For the text-containing cell, return its midpoint in (X, Y) coordinate format. 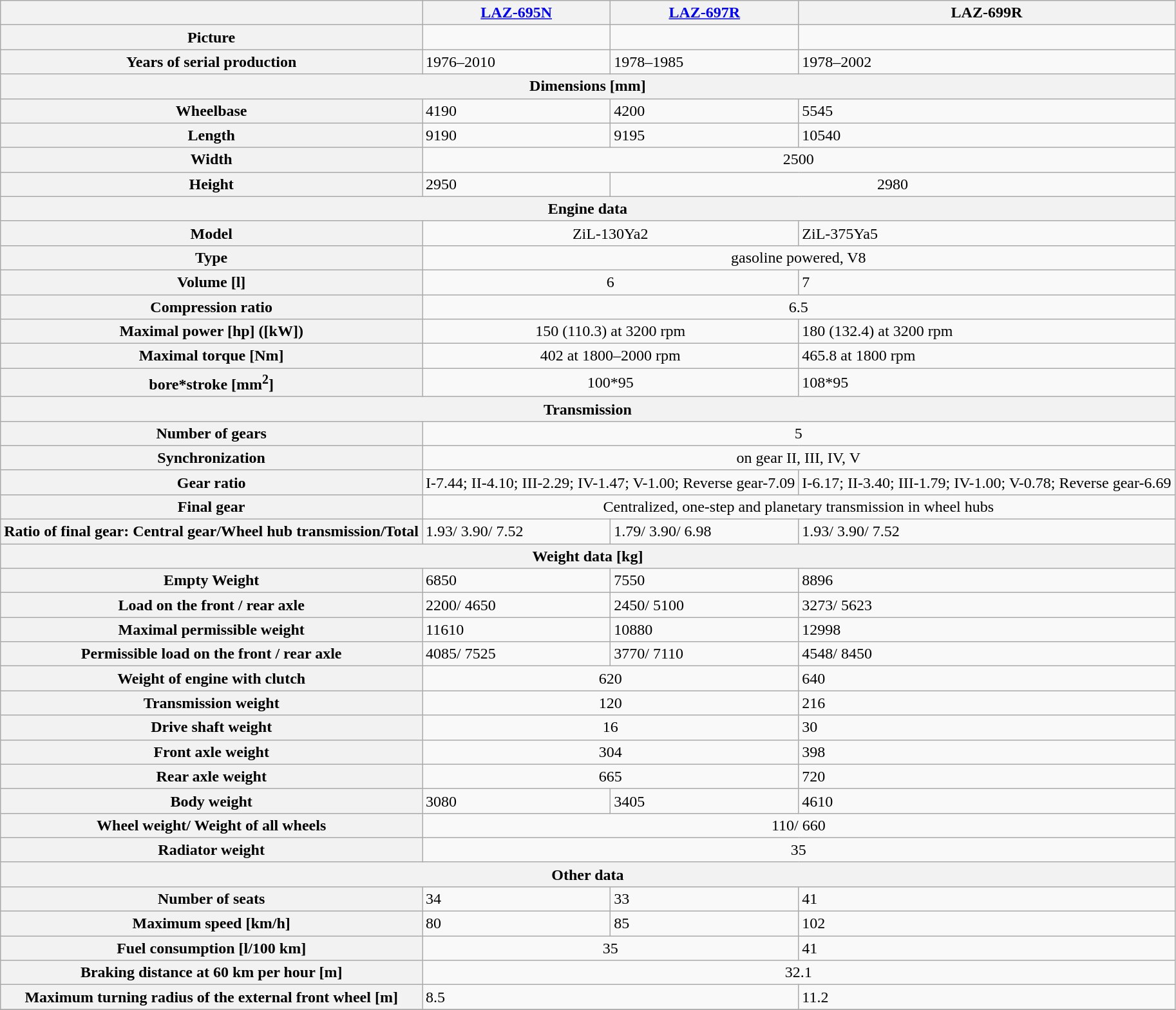
1978–1985 (705, 62)
Synchronization (211, 458)
Body weight (211, 801)
Transmission weight (211, 703)
8896 (987, 581)
640 (987, 678)
Maximal power [hp] ([kW]) (211, 332)
Compression ratio (211, 307)
Maximum turning radius of the external front wheel [m] (211, 997)
402 at 1800–2000 rpm (611, 356)
3080 (517, 801)
1.79/ 3.90/ 6.98 (705, 532)
ZiL-130Ya2 (611, 233)
2200/ 4650 (517, 605)
LAZ-699R (987, 13)
11610 (517, 630)
Radiator weight (211, 850)
Wheelbase (211, 111)
Front axle weight (211, 752)
80 (517, 924)
Fuel consumption [l/100 km] (211, 948)
Load on the front / rear axle (211, 605)
11.2 (987, 997)
Ratio of final gear: Central gear/Wheel hub transmission/Total (211, 532)
Volume [l] (211, 282)
180 (132.4) at 3200 rpm (987, 332)
16 (611, 727)
LAZ-697R (705, 13)
620 (611, 678)
665 (611, 776)
Braking distance at 60 km per hour [m] (211, 973)
Engine data (587, 209)
110/ 660 (799, 825)
2950 (517, 184)
Rear axle weight (211, 776)
3273/ 5623 (987, 605)
34 (517, 899)
3770/ 7110 (705, 654)
Centralized, one-step and planetary transmission in wheel hubs (799, 507)
Gear ratio (211, 482)
2500 (799, 160)
I-7.44; II-4.10; III-2.29; IV-1.47; V-1.00; Reverse gear-7.09 (611, 482)
4610 (987, 801)
Wheel weight/ Weight of all wheels (211, 825)
3405 (705, 801)
9190 (517, 135)
85 (705, 924)
Maximal torque [Nm] (211, 356)
100*95 (611, 382)
9195 (705, 135)
2980 (893, 184)
32.1 (799, 973)
Final gear (211, 507)
Drive shaft weight (211, 727)
10880 (705, 630)
108*95 (987, 382)
gasoline powered, V8 (799, 257)
Type (211, 257)
Permissible load on the front / rear axle (211, 654)
216 (987, 703)
8.5 (611, 997)
LAZ-695N (517, 13)
12998 (987, 630)
Number of gears (211, 433)
on gear II, III, IV, V (799, 458)
bore*stroke [mm2] (211, 382)
1976–2010 (517, 62)
6 (611, 282)
Transmission (587, 409)
398 (987, 752)
Years of serial production (211, 62)
150 (110.3) at 3200 rpm (611, 332)
Width (211, 160)
10540 (987, 135)
2450/ 5100 (705, 605)
7550 (705, 581)
33 (705, 899)
720 (987, 776)
7 (987, 282)
6850 (517, 581)
304 (611, 752)
4200 (705, 111)
Model (211, 233)
5 (799, 433)
465.8 at 1800 rpm (987, 356)
120 (611, 703)
Weight data [kg] (587, 556)
I-6.17; II-3.40; III-1.79; IV-1.00; V-0.78; Reverse gear-6.69 (987, 482)
4548/ 8450 (987, 654)
1978–2002 (987, 62)
Weight of engine with clutch (211, 678)
102 (987, 924)
Empty Weight (211, 581)
5545 (987, 111)
Length (211, 135)
Other data (587, 874)
Maximum speed [km/h] (211, 924)
4085/ 7525 (517, 654)
Picture (211, 37)
Height (211, 184)
30 (987, 727)
Number of seats (211, 899)
ZiL-375Ya5 (987, 233)
Dimensions [mm] (587, 86)
Maximal permissible weight (211, 630)
4190 (517, 111)
6.5 (799, 307)
